Search for the cell housing the specified text and yield its [X, Y] center coordinate. 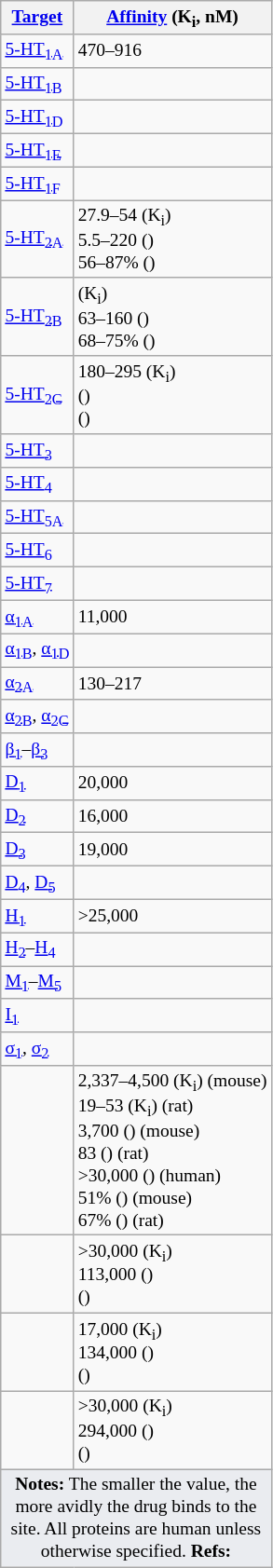
Affinity (Ki, nM) [172, 18]
5-HT1D [37, 117]
17,000 (Ki)134,000 () () [172, 1352]
27.9–54 (Ki)5.5–220 ()56–87% () [172, 239]
180–295 (Ki) () () [172, 395]
5-HT1F [37, 184]
D1 [37, 784]
D2 [37, 816]
M1–M5 [37, 983]
5-HT2C [37, 395]
α2B, α2C [37, 716]
5-HT1B [37, 84]
>30,000 (Ki)113,000 () () [172, 1275]
470–916 [172, 50]
H2–H4 [37, 949]
>25,000 [172, 916]
5-HT2B [37, 317]
5-HT3 [37, 451]
(Ki)63–160 ()68–75% () [172, 317]
σ1, σ2 [37, 1049]
β1–β3 [37, 750]
H1 [37, 916]
5-HT1E [37, 150]
5-HT1A [37, 50]
D4, D5 [37, 883]
Notes: The smaller the value, the more avidly the drug binds to the site. All proteins are human unless otherwise specified. Refs: [136, 1519]
α1A [37, 617]
5-HT7 [37, 583]
5-HT4 [37, 484]
16,000 [172, 816]
19,000 [172, 850]
Target [37, 18]
11,000 [172, 617]
α2A [37, 684]
2,337–4,500 (Ki) (mouse)19–53 (Ki) (rat)3,700 () (mouse)83 () (rat)>30,000 () (human)51% () (mouse)67% () (rat) [172, 1151]
I1 [37, 1016]
α1B, α1D [37, 650]
5-HT6 [37, 551]
5-HT2A [37, 239]
5-HT5A [37, 517]
20,000 [172, 784]
130–217 [172, 684]
>30,000 (Ki)294,000 () () [172, 1430]
D3 [37, 850]
